Find where the given text appears and provide that cell's center as [X, Y] coordinate. 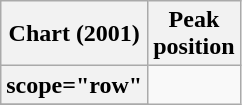
Peakposition [194, 34]
scope="row" [74, 85]
Chart (2001) [74, 34]
